Provide the (X, Y) coordinate of the cell's center where the given text is located.  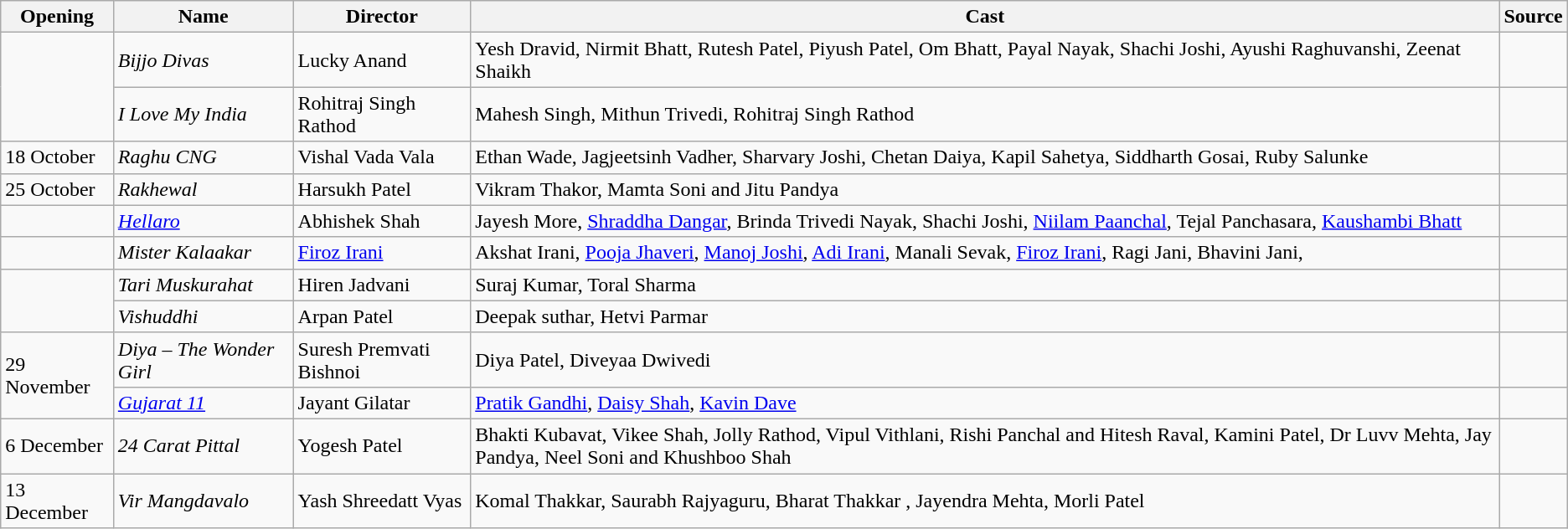
Firoz Irani (382, 253)
Suresh Premvati Bishnoi (382, 360)
Akshat Irani, Pooja Jhaveri, Manoj Joshi, Adi Irani, Manali Sevak, Firoz Irani, Ragi Jani, Bhavini Jani, (985, 253)
Source (1533, 17)
Diya – The Wonder Girl (203, 360)
Harsukh Patel (382, 189)
Gujarat 11 (203, 403)
Tari Muskurahat (203, 285)
24 Carat Pittal (203, 445)
Director (382, 17)
Lucky Anand (382, 60)
Jayesh More, Shraddha Dangar, Brinda Trivedi Nayak, Shachi Joshi, Niilam Paanchal, Tejal Panchasara, Kaushambi Bhatt (985, 221)
Raghu CNG (203, 157)
Pratik Gandhi, Daisy Shah, Kavin Dave (985, 403)
Rakhewal (203, 189)
Opening (57, 17)
Suraj Kumar, Toral Sharma (985, 285)
Yash Shreedatt Vyas (382, 501)
I Love My India (203, 114)
Diya Patel, Diveyaa Dwivedi (985, 360)
Deepak suthar, Hetvi Parmar (985, 316)
Rohitraj Singh Rathod (382, 114)
Name (203, 17)
Ethan Wade, Jagjeetsinh Vadher, Sharvary Joshi, Chetan Daiya, Kapil Sahetya, Siddharth Gosai, Ruby Salunke (985, 157)
Abhishek Shah (382, 221)
29 November (57, 375)
Hiren Jadvani (382, 285)
13 December (57, 501)
6 December (57, 445)
Komal Thakkar, Saurabh Rajyaguru, Bharat Thakkar , Jayendra Mehta, Morli Patel (985, 501)
Bijjo Divas (203, 60)
Cast (985, 17)
Vikram Thakor, Mamta Soni and Jitu Pandya (985, 189)
Mahesh Singh, Mithun Trivedi, Rohitraj Singh Rathod (985, 114)
25 October (57, 189)
Mister Kalaakar (203, 253)
Vishal Vada Vala (382, 157)
Vir Mangdavalo (203, 501)
18 October (57, 157)
Vishuddhi (203, 316)
Jayant Gilatar (382, 403)
Yogesh Patel (382, 445)
Arpan Patel (382, 316)
Yesh Dravid, Nirmit Bhatt, Rutesh Patel, Piyush Patel, Om Bhatt, Payal Nayak, Shachi Joshi, Ayushi Raghuvanshi, Zeenat Shaikh (985, 60)
Hellaro (203, 221)
